Output the [X, Y] coordinate of the center of the cell containing the given text.  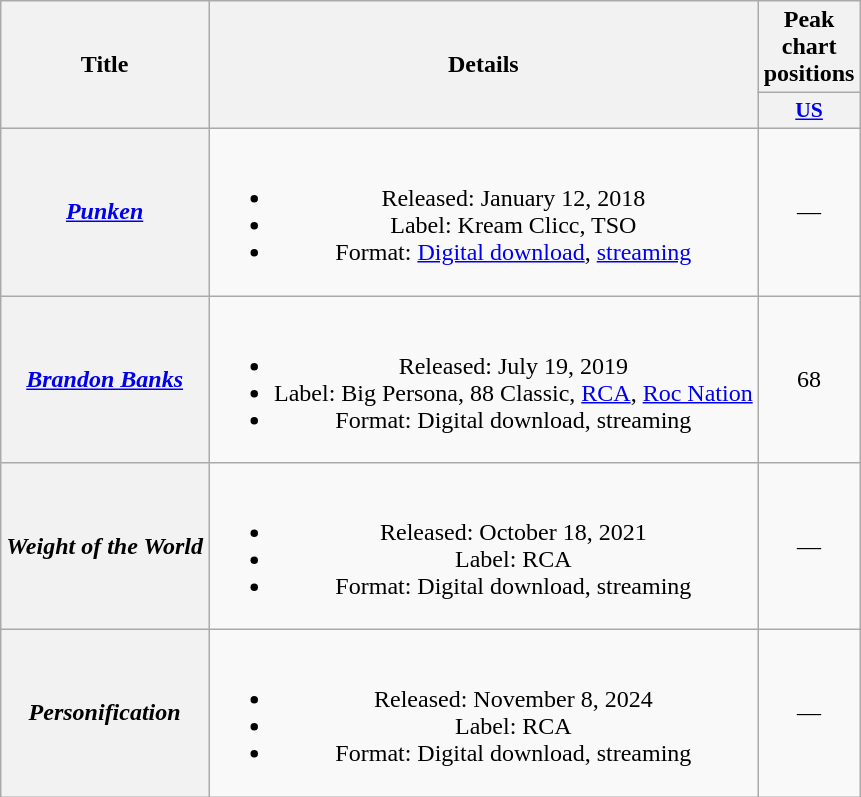
Brandon Banks [105, 380]
Released: October 18, 2021Label: RCAFormat: Digital download, streaming [483, 546]
Title [105, 65]
Personification [105, 714]
Released: January 12, 2018Label: Kream Clicc, TSOFormat: Digital download, streaming [483, 212]
Released: July 19, 2019Label: Big Persona, 88 Classic, RCA, Roc NationFormat: Digital download, streaming [483, 380]
Details [483, 65]
Peak chart positions [809, 47]
US [809, 111]
Released: November 8, 2024Label: RCAFormat: Digital download, streaming [483, 714]
68 [809, 380]
Punken [105, 212]
Weight of the World [105, 546]
